Capture the cell that displays the provided text and extract its [x, y] central coordinate. 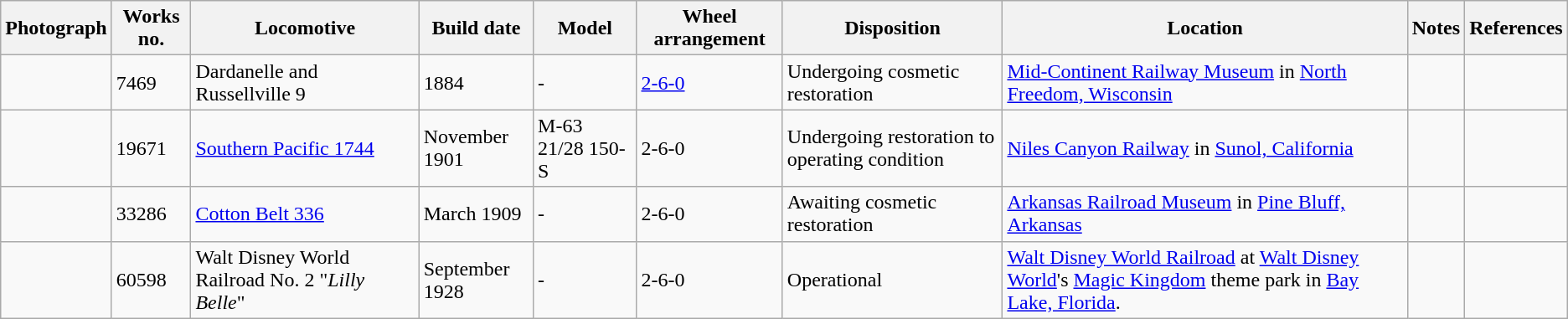
Operational [893, 280]
Notes [1436, 28]
November 1901 [476, 148]
Works no. [151, 28]
September 1928 [476, 280]
References [1516, 28]
Locomotive [305, 28]
Niles Canyon Railway in Sunol, California [1204, 148]
Wheel arrangement [709, 28]
Southern Pacific 1744 [305, 148]
Walt Disney World Railroad No. 2 "Lilly Belle" [305, 280]
19671 [151, 148]
33286 [151, 214]
March 1909 [476, 214]
M-63 21/28 150-S [585, 148]
1884 [476, 82]
Disposition [893, 28]
Arkansas Railroad Museum in Pine Bluff, Arkansas [1204, 214]
7469 [151, 82]
Undergoing cosmetic restoration [893, 82]
Undergoing restoration to operating condition [893, 148]
Dardanelle and Russellville 9 [305, 82]
Awaiting cosmetic restoration [893, 214]
Model [585, 28]
Cotton Belt 336 [305, 214]
Location [1204, 28]
Walt Disney World Railroad at Walt Disney World's Magic Kingdom theme park in Bay Lake, Florida. [1204, 280]
Build date [476, 28]
Mid-Continent Railway Museum in North Freedom, Wisconsin [1204, 82]
Photograph [56, 28]
60598 [151, 280]
